Extract the (X, Y) coordinate from the center of the cell holding the provided text.  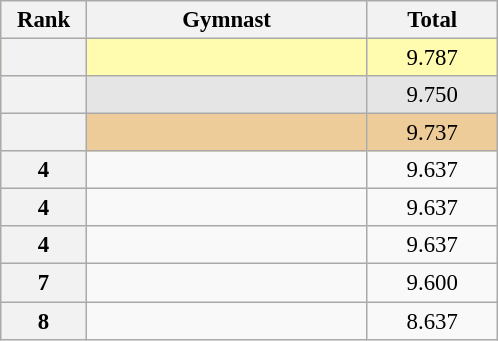
9.600 (432, 283)
9.787 (432, 58)
8.637 (432, 321)
Gymnast (226, 20)
Total (432, 20)
9.750 (432, 95)
7 (44, 283)
9.737 (432, 133)
Rank (44, 20)
8 (44, 321)
